Identify which cell holds the provided text, then report its [X, Y] central coordinate. 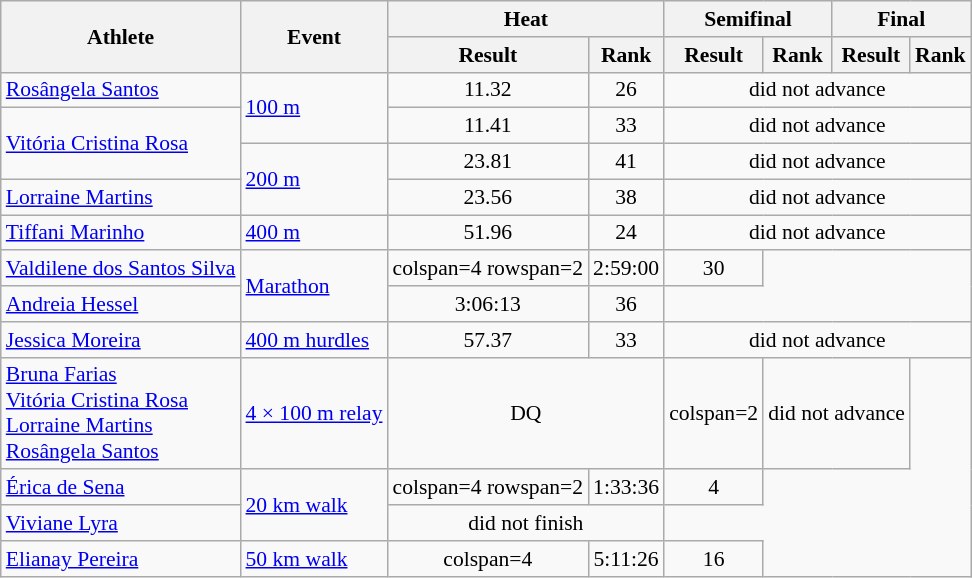
Andreia Hessel [121, 304]
23.56 [488, 197]
3:06:13 [488, 304]
400 m [314, 233]
Heat [526, 19]
Jessica Moreira [121, 340]
38 [626, 197]
30 [714, 269]
Final [902, 19]
Bruna Farias Vitória Cristina Rosa Lorraine Martins Rosângela Santos [121, 413]
57.37 [488, 340]
Érica de Sena [121, 488]
23.81 [488, 162]
100 m [314, 108]
did not finish [526, 523]
colspan=2 [714, 413]
1:33:36 [626, 488]
4 × 100 m relay [314, 413]
4 [714, 488]
Elianay Pereira [121, 559]
2:59:00 [626, 269]
51.96 [488, 233]
50 km walk [314, 559]
36 [626, 304]
Marathon [314, 286]
41 [626, 162]
Event [314, 36]
Lorraine Martins [121, 197]
Valdilene dos Santos Silva [121, 269]
26 [626, 90]
400 m hurdles [314, 340]
Viviane Lyra [121, 523]
colspan=4 [488, 559]
Semifinal [748, 19]
20 km walk [314, 506]
16 [714, 559]
11.41 [488, 126]
Rosângela Santos [121, 90]
5:11:26 [626, 559]
DQ [526, 413]
200 m [314, 180]
Vitória Cristina Rosa [121, 144]
Tiffani Marinho [121, 233]
24 [626, 233]
11.32 [488, 90]
Athlete [121, 36]
